Search for the cell housing the specified text and yield its (X, Y) center coordinate. 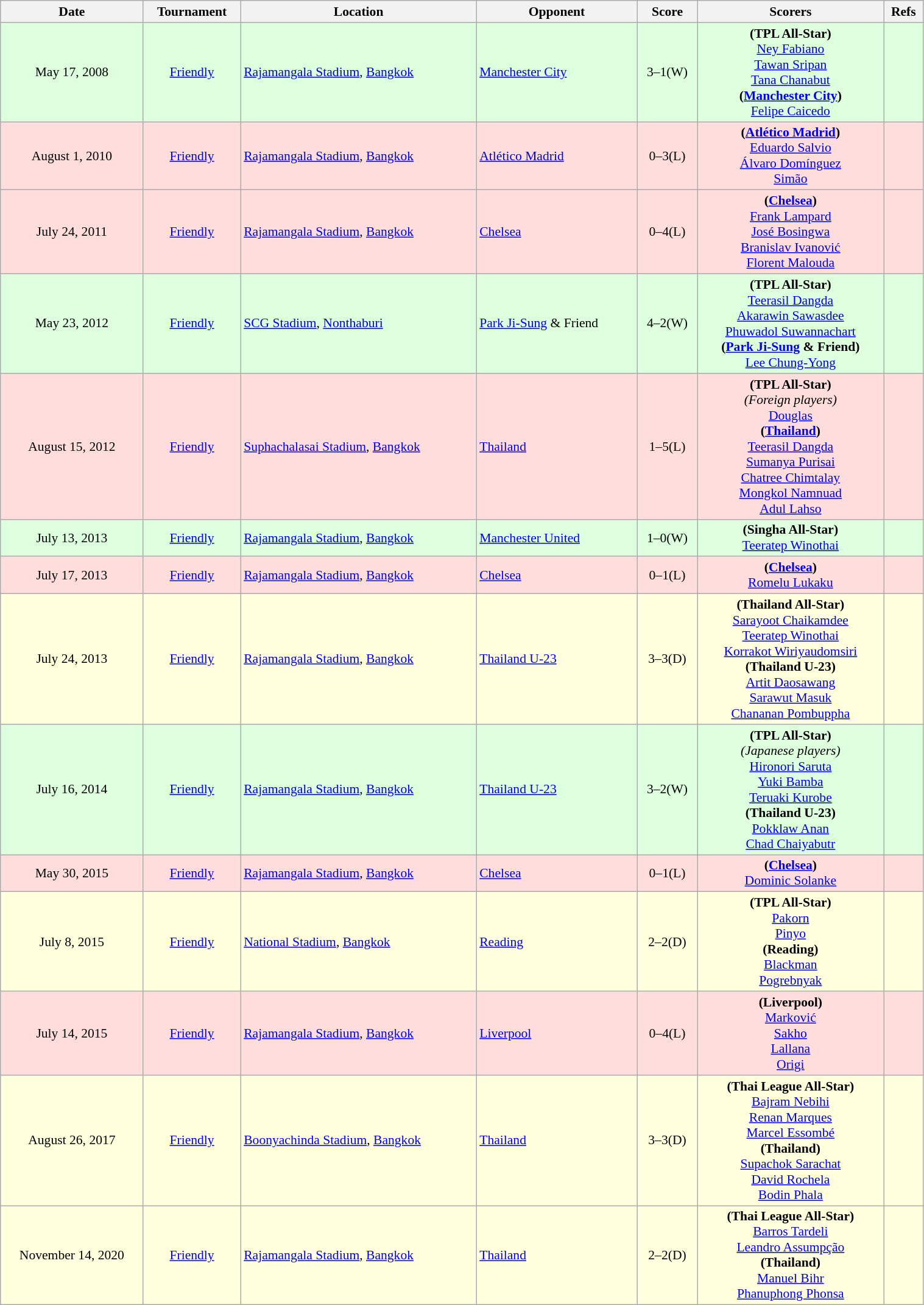
August 15, 2012 (72, 447)
July 8, 2015 (72, 942)
Scorers (791, 12)
Opponent (557, 12)
National Stadium, Bangkok (358, 942)
Liverpool (557, 1033)
July 24, 2013 (72, 659)
August 1, 2010 (72, 156)
3–2(W) (668, 790)
Score (668, 12)
Atlético Madrid (557, 156)
(TPL All-Star) Ney Fabiano Tawan Sripan Tana Chanabut (Manchester City) Felipe Caicedo (791, 72)
July 24, 2011 (72, 232)
(Chelsea) Romelu Lukaku (791, 575)
1–0(W) (668, 537)
July 13, 2013 (72, 537)
Manchester United (557, 537)
(Thailand All-Star) Sarayoot Chaikamdee Teeratep Winothai Korrakot Wiriyaudomsiri (Thailand U-23) Artit Daosawang Sarawut Masuk Chananan Pombuppha (791, 659)
(TPL All-Star)Pakorn Pinyo (Reading) Blackman Pogrebnyak (791, 942)
4–2(W) (668, 324)
(TPL All-Star) Teerasil Dangda Akarawin Sawasdee Phuwadol Suwannachart (Park Ji-Sung & Friend) Lee Chung-Yong (791, 324)
August 26, 2017 (72, 1141)
Date (72, 12)
Park Ji-Sung & Friend (557, 324)
Manchester City (557, 72)
0–3(L) (668, 156)
(Chelsea) Dominic Solanke (791, 874)
May 30, 2015 (72, 874)
3–1(W) (668, 72)
July 16, 2014 (72, 790)
(TPL All-Star)(Foreign players) Douglas (Thailand) Teerasil Dangda Sumanya Purisai Chatree Chimtalay Mongkol Namnuad Adul Lahso (791, 447)
Boonyachinda Stadium, Bangkok (358, 1141)
(TPL All-Star)(Japanese players) Hironori Saruta Yuki Bamba Teruaki Kurobe (Thailand U-23) Pokklaw Anan Chad Chaiyabutr (791, 790)
(Thai League All-Star) Barros Tardeli Leandro Assumpção (Thailand) Manuel Bihr Phanuphong Phonsa (791, 1255)
Suphachalasai Stadium, Bangkok (358, 447)
July 14, 2015 (72, 1033)
July 17, 2013 (72, 575)
Reading (557, 942)
1–5(L) (668, 447)
(Thai League All-Star) Bajram Nebihi Renan Marques Marcel Essombé (Thailand) Supachok Sarachat David Rochela Bodin Phala (791, 1141)
May 17, 2008 (72, 72)
Refs (903, 12)
(Chelsea) Frank Lampard José Bosingwa Branislav Ivanović Florent Malouda (791, 232)
May 23, 2012 (72, 324)
(Liverpool) Marković Sakho Lallana Origi (791, 1033)
(Atlético Madrid) Eduardo Salvio Álvaro Domínguez Simão (791, 156)
November 14, 2020 (72, 1255)
(Singha All-Star) Teeratep Winothai (791, 537)
Location (358, 12)
SCG Stadium, Nonthaburi (358, 324)
Tournament (192, 12)
